Identify which cell holds the provided text, then report its [X, Y] central coordinate. 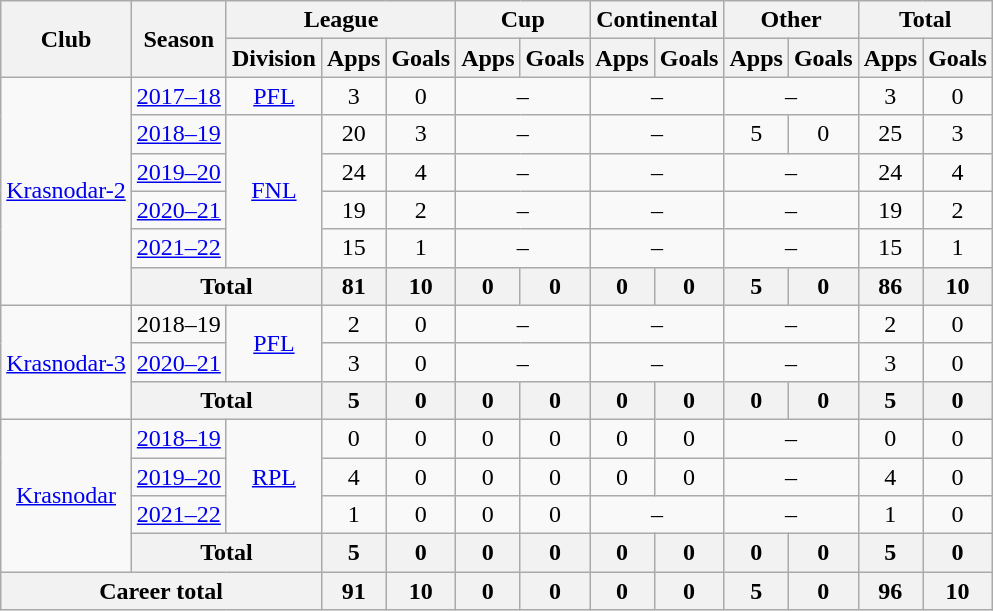
Krasnodar-2 [66, 191]
Cup [523, 20]
81 [353, 286]
Continental [657, 20]
2017–18 [178, 96]
League [340, 20]
Season [178, 39]
RPL [274, 476]
20 [353, 134]
Division [274, 58]
Club [66, 39]
Krasnodar-3 [66, 362]
Krasnodar [66, 495]
91 [353, 591]
FNL [274, 191]
86 [890, 286]
25 [890, 134]
96 [890, 591]
Other [791, 20]
Career total [162, 591]
